Detect which cell encompasses the target text, then output its [X, Y] center coordinate. 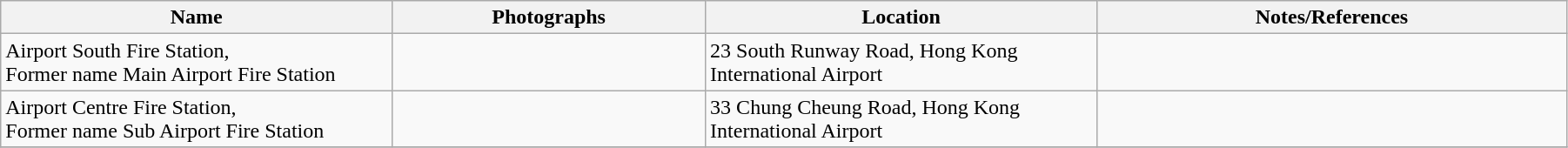
33 Chung Cheung Road, Hong Kong International Airport [901, 118]
23 South Runway Road, Hong Kong International Airport [901, 63]
Photographs [549, 17]
Airport Centre Fire Station, Former name Sub Airport Fire Station [197, 118]
Notes/References [1331, 17]
Airport South Fire Station, Former name Main Airport Fire Station [197, 63]
Name [197, 17]
Location [901, 17]
